Determine the (X, Y) coordinate at the center of the cell enclosing the given text.  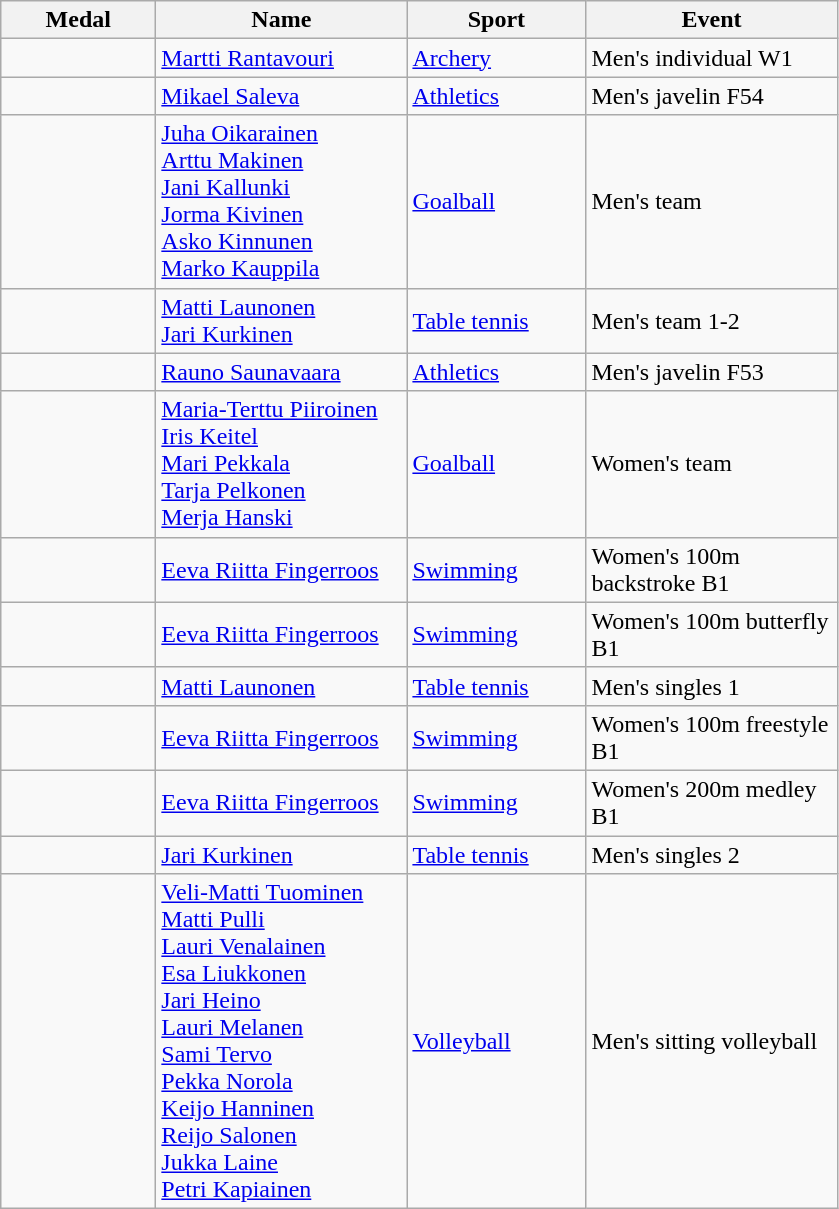
Name (282, 20)
Volleyball (496, 1042)
Jari Kurkinen (282, 855)
Medal (78, 20)
Women's team (712, 464)
Rauno Saunavaara (282, 372)
Women's 100m backstroke B1 (712, 570)
Men's sitting volleyball (712, 1042)
Juha Oikarainen Arttu Makinen Jani Kallunki Jorma Kivinen Asko Kinnunen Marko Kauppila (282, 202)
Women's 200m medley B1 (712, 802)
Archery (496, 58)
Men's javelin F54 (712, 96)
Men's team 1-2 (712, 320)
Maria-Terttu Piiroinen Iris Keitel Mari Pekkala Tarja Pelkonen Merja Hanski (282, 464)
Sport (496, 20)
Martti Rantavouri (282, 58)
Women's 100m freestyle B1 (712, 738)
Men's javelin F53 (712, 372)
Mikael Saleva (282, 96)
Men's team (712, 202)
Men's singles 1 (712, 686)
Women's 100m butterfly B1 (712, 634)
Men's individual W1 (712, 58)
Event (712, 20)
Matti Launonen Jari Kurkinen (282, 320)
Matti Launonen (282, 686)
Men's singles 2 (712, 855)
